For the text-containing cell, return its midpoint in (x, y) coordinate format. 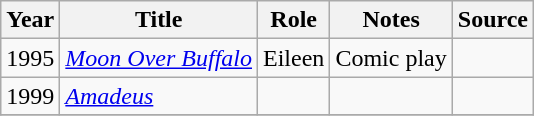
Notes (391, 20)
Comic play (391, 58)
Eileen (294, 58)
Moon Over Buffalo (159, 58)
Year (30, 20)
1999 (30, 96)
Title (159, 20)
1995 (30, 58)
Amadeus (159, 96)
Source (492, 20)
Role (294, 20)
